Provide the (x, y) coordinate of the cell's center where the given text is located.  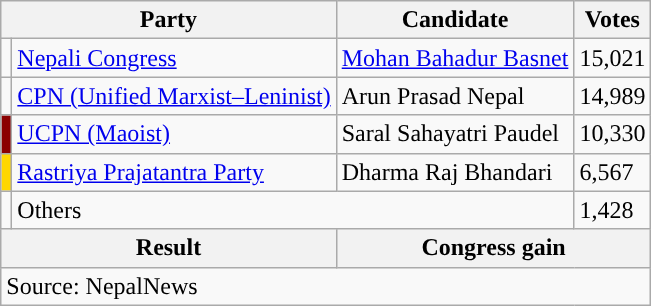
Mohan Bahadur Basnet (455, 58)
Congress gain (494, 248)
Party (168, 20)
Result (168, 248)
Saral Sahayatri Paudel (455, 134)
Source: NepalNews (326, 286)
14,989 (612, 96)
Arun Prasad Nepal (455, 96)
1,428 (612, 210)
CPN (Unified Marxist–Leninist) (174, 96)
15,021 (612, 58)
UCPN (Maoist) (174, 134)
6,567 (612, 172)
10,330 (612, 134)
Others (293, 210)
Votes (612, 20)
Candidate (455, 20)
Nepali Congress (174, 58)
Dharma Raj Bhandari (455, 172)
Rastriya Prajatantra Party (174, 172)
